Provide the (X, Y) coordinate of the cell's center where the given text is located.  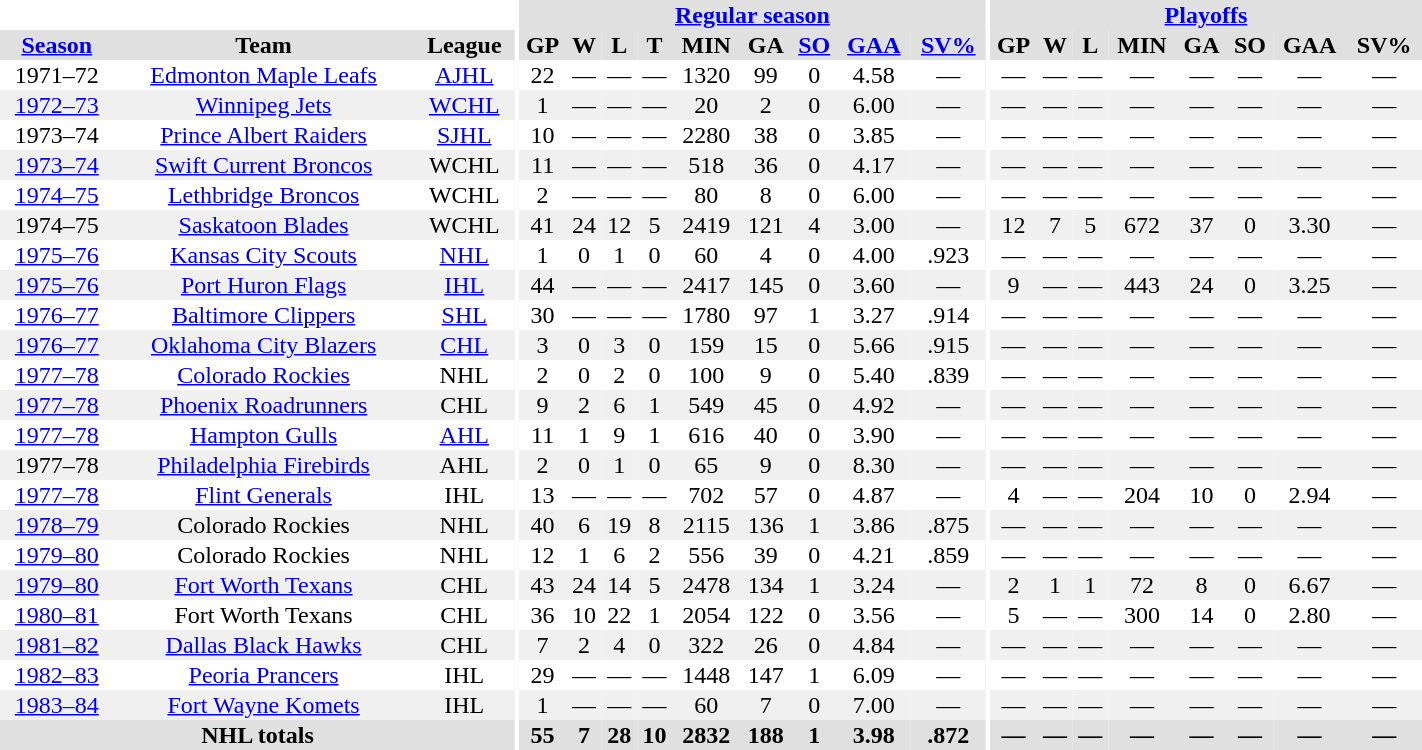
57 (766, 495)
30 (542, 315)
Playoffs (1206, 15)
1780 (706, 315)
Winnipeg Jets (264, 105)
99 (766, 75)
SJHL (464, 135)
4.17 (874, 165)
3.86 (874, 525)
4.21 (874, 555)
15 (766, 345)
Oklahoma City Blazers (264, 345)
Flint Generals (264, 495)
4.00 (874, 255)
80 (706, 195)
4.84 (874, 645)
2054 (706, 615)
616 (706, 435)
19 (620, 525)
3.25 (1310, 285)
Hampton Gulls (264, 435)
2419 (706, 225)
1983–84 (57, 705)
AJHL (464, 75)
1981–82 (57, 645)
322 (706, 645)
300 (1142, 615)
3.00 (874, 225)
.872 (948, 735)
443 (1142, 285)
29 (542, 675)
2832 (706, 735)
SHL (464, 315)
7.00 (874, 705)
T (654, 45)
43 (542, 585)
Dallas Black Hawks (264, 645)
Season (57, 45)
4.92 (874, 405)
League (464, 45)
39 (766, 555)
3.24 (874, 585)
.875 (948, 525)
Kansas City Scouts (264, 255)
2478 (706, 585)
518 (706, 165)
Philadelphia Firebirds (264, 465)
2115 (706, 525)
4.58 (874, 75)
6.67 (1310, 585)
5.40 (874, 375)
Lethbridge Broncos (264, 195)
NHL totals (258, 735)
4.87 (874, 495)
1982–83 (57, 675)
147 (766, 675)
159 (706, 345)
37 (1202, 225)
556 (706, 555)
121 (766, 225)
3.27 (874, 315)
122 (766, 615)
1980–81 (57, 615)
1978–79 (57, 525)
Peoria Prancers (264, 675)
3.56 (874, 615)
Port Huron Flags (264, 285)
204 (1142, 495)
.859 (948, 555)
3.30 (1310, 225)
134 (766, 585)
2.80 (1310, 615)
100 (706, 375)
6.09 (874, 675)
Saskatoon Blades (264, 225)
Team (264, 45)
5.66 (874, 345)
2417 (706, 285)
Edmonton Maple Leafs (264, 75)
20 (706, 105)
Baltimore Clippers (264, 315)
13 (542, 495)
.839 (948, 375)
672 (1142, 225)
188 (766, 735)
1972–73 (57, 105)
145 (766, 285)
3.60 (874, 285)
38 (766, 135)
97 (766, 315)
65 (706, 465)
Phoenix Roadrunners (264, 405)
Fort Wayne Komets (264, 705)
3.98 (874, 735)
.915 (948, 345)
2280 (706, 135)
3.85 (874, 135)
8.30 (874, 465)
Regular season (752, 15)
55 (542, 735)
1971–72 (57, 75)
44 (542, 285)
.914 (948, 315)
72 (1142, 585)
28 (620, 735)
45 (766, 405)
41 (542, 225)
702 (706, 495)
Prince Albert Raiders (264, 135)
549 (706, 405)
26 (766, 645)
136 (766, 525)
2.94 (1310, 495)
3.90 (874, 435)
1448 (706, 675)
Swift Current Broncos (264, 165)
.923 (948, 255)
1320 (706, 75)
